Capture the cell that displays the provided text and extract its (X, Y) central coordinate. 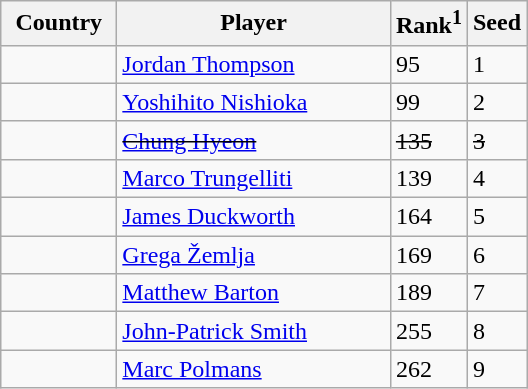
262 (428, 369)
James Duckworth (254, 217)
Yoshihito Nishioka (254, 102)
4 (496, 178)
95 (428, 64)
255 (428, 331)
135 (428, 140)
Country (59, 24)
99 (428, 102)
8 (496, 331)
6 (496, 255)
2 (496, 102)
189 (428, 293)
Seed (496, 24)
169 (428, 255)
9 (496, 369)
John-Patrick Smith (254, 331)
Marco Trungelliti (254, 178)
Player (254, 24)
Grega Žemlja (254, 255)
7 (496, 293)
164 (428, 217)
1 (496, 64)
Jordan Thompson (254, 64)
Rank1 (428, 24)
Matthew Barton (254, 293)
139 (428, 178)
3 (496, 140)
Chung Hyeon (254, 140)
5 (496, 217)
Marc Polmans (254, 369)
